Determine the [X, Y] coordinate at the center of the cell enclosing the given text.  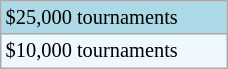
$10,000 tournaments [114, 51]
$25,000 tournaments [114, 17]
